Determine the [X, Y] coordinate at the center of the cell enclosing the given text.  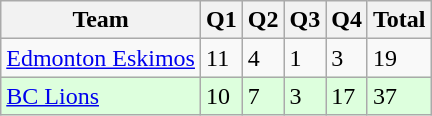
Q4 [347, 20]
4 [263, 58]
Q2 [263, 20]
Q3 [305, 20]
37 [399, 96]
Team [101, 20]
19 [399, 58]
7 [263, 96]
10 [221, 96]
Edmonton Eskimos [101, 58]
Q1 [221, 20]
Total [399, 20]
11 [221, 58]
1 [305, 58]
BC Lions [101, 96]
17 [347, 96]
